Locate the cell with the specified text and output its [x, y] center coordinate. 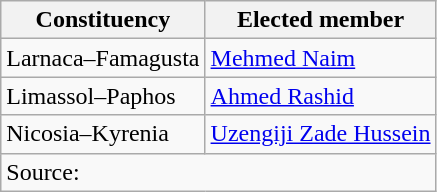
Ahmed Rashid [320, 96]
Constituency [103, 20]
Uzengiji Zade Hussein [320, 134]
Limassol–Paphos [103, 96]
Larnaca–Famagusta [103, 58]
Elected member [320, 20]
Mehmed Naim [320, 58]
Source: [218, 172]
Nicosia–Kyrenia [103, 134]
